Locate the cell with the specified text and output its (X, Y) center coordinate. 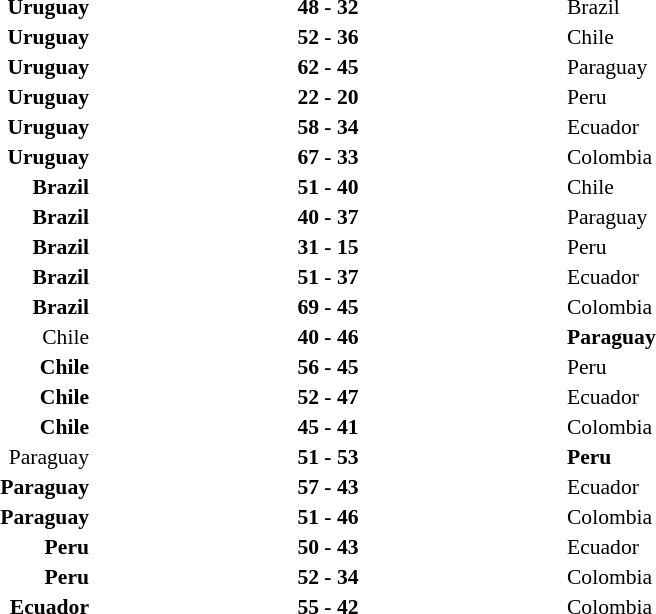
57 - 43 (328, 487)
52 - 36 (328, 37)
51 - 46 (328, 517)
45 - 41 (328, 427)
51 - 53 (328, 457)
52 - 47 (328, 397)
31 - 15 (328, 247)
22 - 20 (328, 97)
50 - 43 (328, 547)
51 - 40 (328, 187)
40 - 37 (328, 217)
62 - 45 (328, 67)
56 - 45 (328, 367)
51 - 37 (328, 277)
52 - 34 (328, 577)
58 - 34 (328, 127)
40 - 46 (328, 337)
69 - 45 (328, 307)
67 - 33 (328, 157)
